For the text-containing cell, return its midpoint in [X, Y] coordinate format. 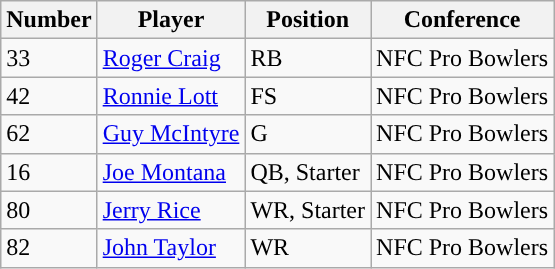
QB, Starter [308, 172]
Conference [462, 20]
RB [308, 58]
WR, Starter [308, 210]
16 [49, 172]
Jerry Rice [171, 210]
80 [49, 210]
33 [49, 58]
82 [49, 248]
Ronnie Lott [171, 96]
Position [308, 20]
Number [49, 20]
42 [49, 96]
Roger Craig [171, 58]
G [308, 134]
WR [308, 248]
62 [49, 134]
Player [171, 20]
John Taylor [171, 248]
Joe Montana [171, 172]
FS [308, 96]
Guy McIntyre [171, 134]
